Determine the [X, Y] coordinate at the center of the cell enclosing the given text.  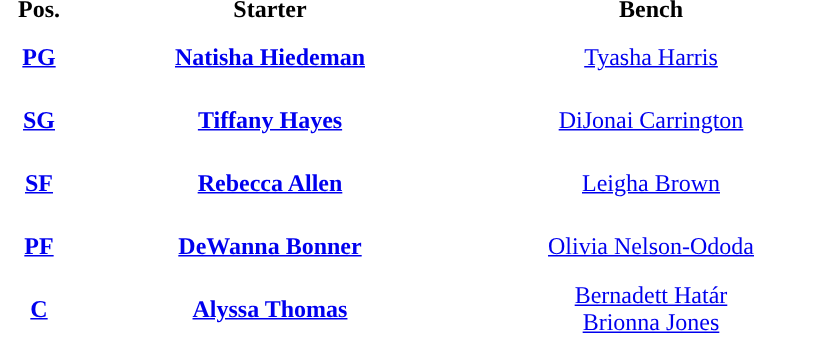
Alyssa Thomas [270, 309]
Bernadett HatárBrionna Jones [651, 309]
Tiffany Hayes [270, 120]
Natisha Hiedeman [270, 57]
SF [39, 183]
Tyasha Harris [651, 57]
DiJonai Carrington [651, 120]
Olivia Nelson-Ododa [651, 246]
Leigha Brown [651, 183]
C [39, 309]
PF [39, 246]
DeWanna Bonner [270, 246]
SG [39, 120]
Rebecca Allen [270, 183]
PG [39, 57]
